Pinpoint the cell where the given text exists, returning its [X, Y] midpoint coordinate. 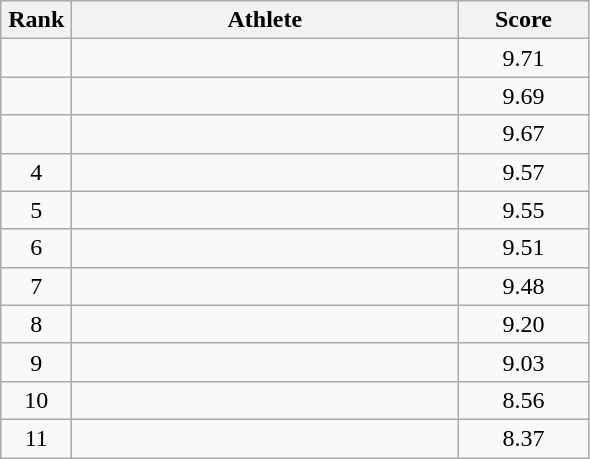
5 [36, 210]
9.03 [524, 362]
Rank [36, 20]
8.56 [524, 400]
Score [524, 20]
9.55 [524, 210]
9.20 [524, 324]
9.48 [524, 286]
8.37 [524, 438]
9.67 [524, 134]
4 [36, 172]
9 [36, 362]
9.69 [524, 96]
9.57 [524, 172]
6 [36, 248]
7 [36, 286]
10 [36, 400]
8 [36, 324]
9.51 [524, 248]
Athlete [265, 20]
11 [36, 438]
9.71 [524, 58]
